For the text-containing cell, return its midpoint in [X, Y] coordinate format. 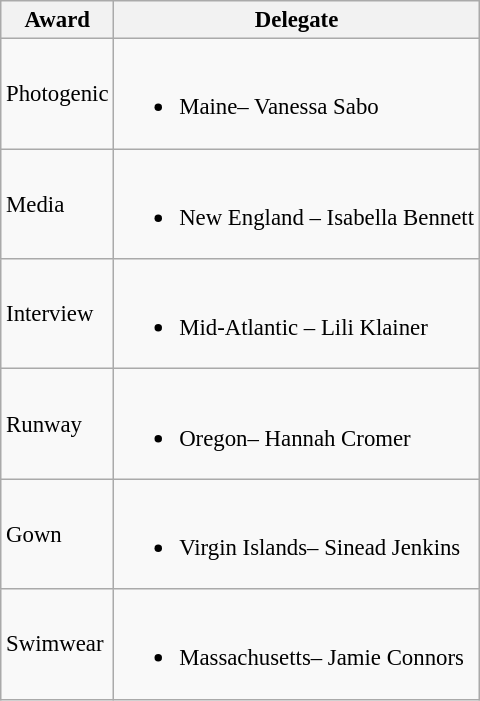
Award [58, 20]
Runway [58, 424]
Maine– Vanessa Sabo [296, 94]
Virgin Islands– Sinead Jenkins [296, 534]
Photogenic [58, 94]
Gown [58, 534]
Interview [58, 314]
Media [58, 204]
Swimwear [58, 644]
Delegate [296, 20]
Mid-Atlantic – Lili Klainer [296, 314]
Oregon– Hannah Cromer [296, 424]
Massachusetts– Jamie Connors [296, 644]
New England – Isabella Bennett [296, 204]
